Identify which cell holds the provided text, then report its [x, y] central coordinate. 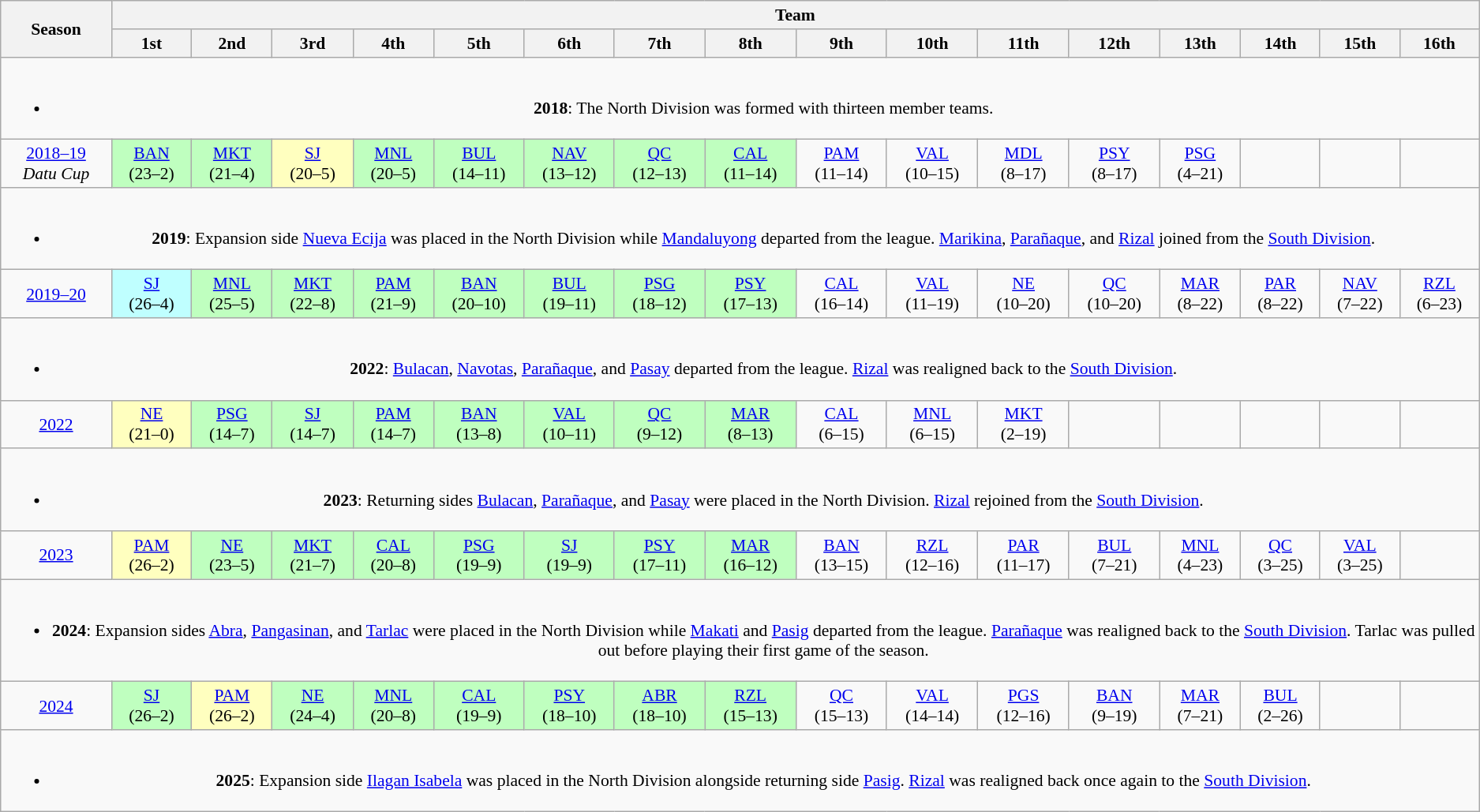
BUL (19–11) [569, 294]
PSY (17–13) [751, 294]
2023 [57, 556]
QC (10–20) [1115, 294]
MNL (6–15) [932, 425]
BAN (13–8) [478, 425]
NE (23–5) [232, 556]
MNL (4–23) [1200, 556]
MKT (22–8) [313, 294]
PAR (11–17) [1024, 556]
12th [1115, 43]
BAN (23–2) [152, 164]
MAR (8–22) [1200, 294]
11th [1024, 43]
RZL (15–13) [751, 705]
PAM (14–7) [393, 425]
CAL (6–15) [841, 425]
CAL (19–9) [478, 705]
BAN (9–19) [1115, 705]
VAL (10–11) [569, 425]
PSY (17–11) [659, 556]
VAL (11–19) [932, 294]
2018: The North Division was formed with thirteen member teams. [740, 98]
SJ (14–7) [313, 425]
NAV (13–12) [569, 164]
6th [569, 43]
BUL (2–26) [1280, 705]
SJ (26–2) [152, 705]
RZL (6–23) [1439, 294]
SJ (26–4) [152, 294]
MAR (8–13) [751, 425]
NE (24–4) [313, 705]
1st [152, 43]
14th [1280, 43]
2022 [57, 425]
PAR (8–22) [1280, 294]
CAL (11–14) [751, 164]
NAV (7–22) [1359, 294]
QC (9–12) [659, 425]
PGS (12–16) [1024, 705]
MNL (20–8) [393, 705]
PSG (18–12) [659, 294]
BUL (14–11) [478, 164]
VAL (14–14) [932, 705]
13th [1200, 43]
PSY (8–17) [1115, 164]
CAL (20–8) [393, 556]
Season [57, 28]
10th [932, 43]
QC (15–13) [841, 705]
Team [795, 15]
4th [393, 43]
3rd [313, 43]
RZL (12–16) [932, 556]
2018–19 Datu Cup [57, 164]
2019–20 [57, 294]
2023: Returning sides Bulacan, Parañaque, and Pasay were placed in the North Division. Rizal rejoined from the South Division. [740, 490]
2024 [57, 705]
MNL (20–5) [393, 164]
MAR (16–12) [751, 556]
ABR (18–10) [659, 705]
PSG (4–21) [1200, 164]
BAN (20–10) [478, 294]
CAL (16–14) [841, 294]
8th [751, 43]
15th [1359, 43]
QC (12–13) [659, 164]
BAN (13–15) [841, 556]
MAR (7–21) [1200, 705]
NE (10–20) [1024, 294]
PSG (14–7) [232, 425]
SJ (20–5) [313, 164]
VAL (3–25) [1359, 556]
VAL (10–15) [932, 164]
16th [1439, 43]
PAM (21–9) [393, 294]
SJ (19–9) [569, 556]
MNL (25–5) [232, 294]
PSY (18–10) [569, 705]
BUL (7–21) [1115, 556]
2022: Bulacan, Navotas, Parañaque, and Pasay departed from the league. Rizal was realigned back to the South Division. [740, 359]
PSG (19–9) [478, 556]
QC (3–25) [1280, 556]
MDL (8–17) [1024, 164]
9th [841, 43]
MKT (2–19) [1024, 425]
MKT (21–7) [313, 556]
MKT (21–4) [232, 164]
NE (21–0) [152, 425]
7th [659, 43]
PAM (11–14) [841, 164]
5th [478, 43]
2nd [232, 43]
